Extract the [X, Y] coordinate from the center of the cell holding the provided text.  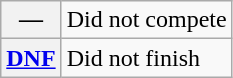
Did not finish [146, 58]
— [31, 20]
Did not compete [146, 20]
DNF [31, 58]
